For the text-containing cell, return its midpoint in (x, y) coordinate format. 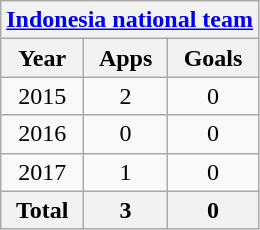
Indonesia national team (130, 20)
Goals (214, 58)
3 (126, 210)
2015 (42, 96)
Year (42, 58)
2016 (42, 134)
2017 (42, 172)
1 (126, 172)
2 (126, 96)
Total (42, 210)
Apps (126, 58)
